Pinpoint the cell where the given text exists, returning its (x, y) midpoint coordinate. 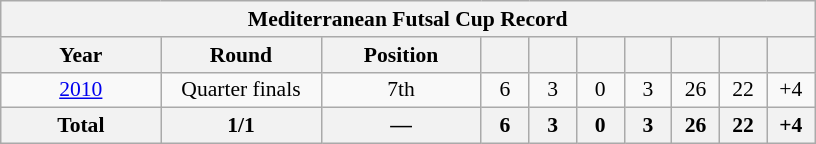
Total (81, 126)
2010 (81, 90)
Quarter finals (241, 90)
— (401, 126)
Year (81, 55)
Round (241, 55)
Mediterranean Futsal Cup Record (408, 19)
1/1 (241, 126)
Position (401, 55)
7th (401, 90)
